For the text-containing cell, return its midpoint in [X, Y] coordinate format. 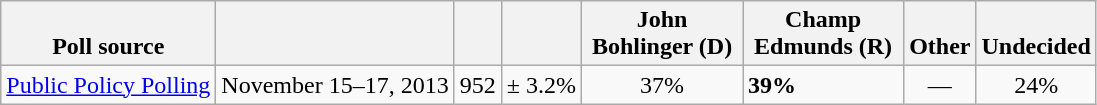
Public Policy Polling [108, 85]
24% [1036, 85]
Poll source [108, 34]
952 [478, 85]
November 15–17, 2013 [335, 85]
Other [940, 34]
39% [824, 85]
Undecided [1036, 34]
37% [662, 85]
± 3.2% [541, 85]
ChampEdmunds (R) [824, 34]
JohnBohlinger (D) [662, 34]
— [940, 85]
